Determine the (X, Y) coordinate at the center of the cell enclosing the given text.  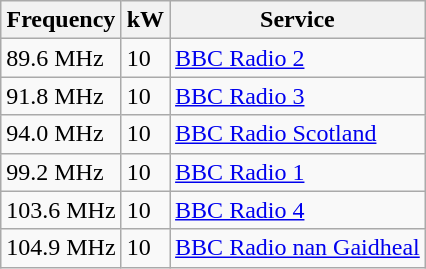
Service (298, 20)
BBC Radio 3 (298, 96)
104.9 MHz (61, 248)
Frequency (61, 20)
99.2 MHz (61, 172)
89.6 MHz (61, 58)
BBC Radio 4 (298, 210)
kW (145, 20)
BBC Radio 1 (298, 172)
94.0 MHz (61, 134)
BBC Radio Scotland (298, 134)
BBC Radio nan Gaidheal (298, 248)
91.8 MHz (61, 96)
BBC Radio 2 (298, 58)
103.6 MHz (61, 210)
